Scan for the cell matching the given text and deliver its [x, y] coordinate at center. 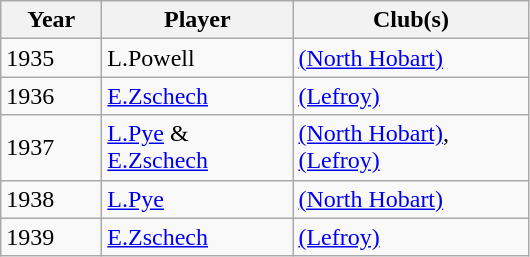
1937 [52, 148]
1939 [52, 237]
L.Pye [198, 199]
1938 [52, 199]
(North Hobart), (Lefroy) [411, 148]
Year [52, 20]
1936 [52, 96]
Player [198, 20]
Club(s) [411, 20]
1935 [52, 58]
L.Pye & E.Zschech [198, 148]
L.Powell [198, 58]
